Identify which cell holds the provided text, then report its (X, Y) central coordinate. 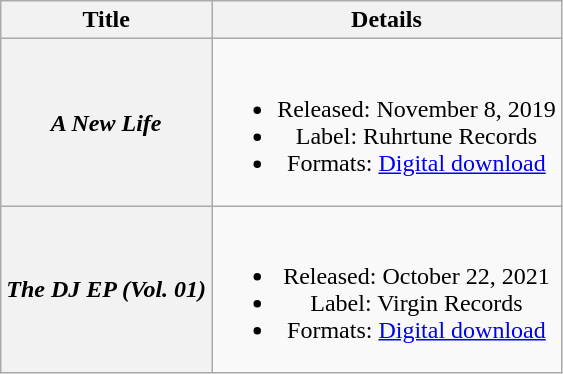
Details (387, 20)
Released: November 8, 2019Label: Ruhrtune RecordsFormats: Digital download (387, 122)
The DJ EP (Vol. 01) (106, 290)
Title (106, 20)
A New Life (106, 122)
Released: October 22, 2021Label: Virgin RecordsFormats: Digital download (387, 290)
